Return [x, y] of the center of cell containing provided text 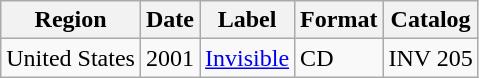
Date [170, 20]
Label [248, 20]
United States [71, 58]
Catalog [430, 20]
Region [71, 20]
Format [339, 20]
CD [339, 58]
Invisible [248, 58]
2001 [170, 58]
INV 205 [430, 58]
